Detect which cell encompasses the target text, then output its [X, Y] center coordinate. 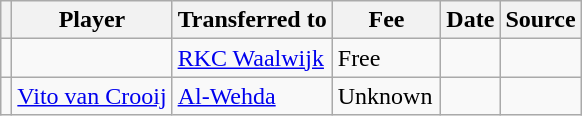
Date [470, 20]
Unknown [386, 96]
Transferred to [252, 20]
Al-Wehda [252, 96]
RKC Waalwijk [252, 58]
Free [386, 58]
Vito van Crooij [92, 96]
Player [92, 20]
Source [540, 20]
Fee [386, 20]
